Determine the [x, y] coordinate at the center of the cell enclosing the given text.  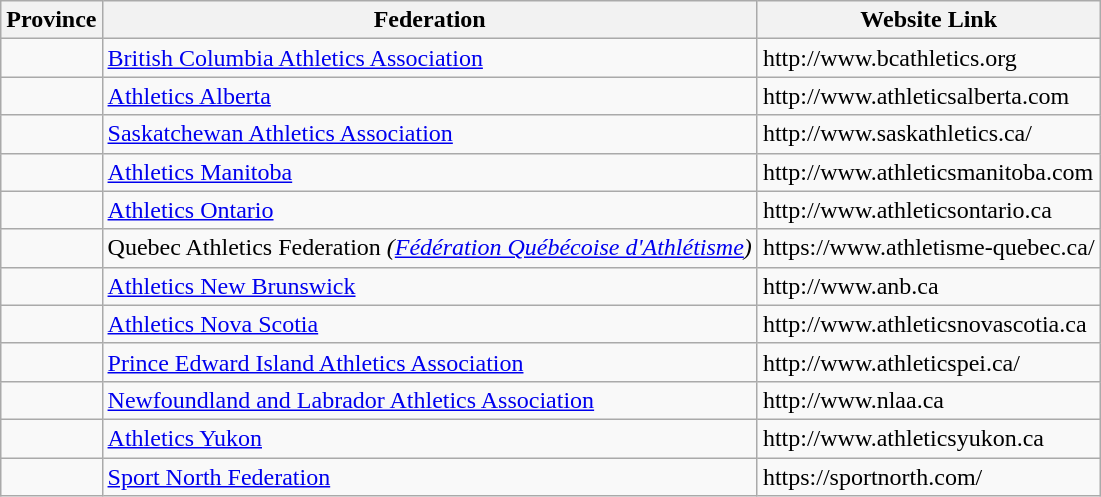
Athletics Nova Scotia [430, 324]
British Columbia Athletics Association [430, 58]
Athletics Yukon [430, 438]
Website Link [928, 20]
Quebec Athletics Federation (Fédération Québécoise d'Athlétisme) [430, 248]
http://www.nlaa.ca [928, 400]
http://www.athleticspei.ca/ [928, 362]
Athletics Alberta [430, 96]
http://www.saskathletics.ca/ [928, 134]
http://www.athleticsmanitoba.com [928, 172]
Athletics New Brunswick [430, 286]
Prince Edward Island Athletics Association [430, 362]
https://sportnorth.com/ [928, 477]
http://www.athleticsyukon.ca [928, 438]
Sport North Federation [430, 477]
http://www.athleticsontario.ca [928, 210]
Saskatchewan Athletics Association [430, 134]
http://www.athleticsnovascotia.ca [928, 324]
Athletics Manitoba [430, 172]
Athletics Ontario [430, 210]
http://www.athleticsalberta.com [928, 96]
http://www.bcathletics.org [928, 58]
https://www.athletisme-quebec.ca/ [928, 248]
Newfoundland and Labrador Athletics Association [430, 400]
Province [52, 20]
Federation [430, 20]
http://www.anb.ca [928, 286]
